Provide the (x, y) coordinate of the cell's center where the given text is located.  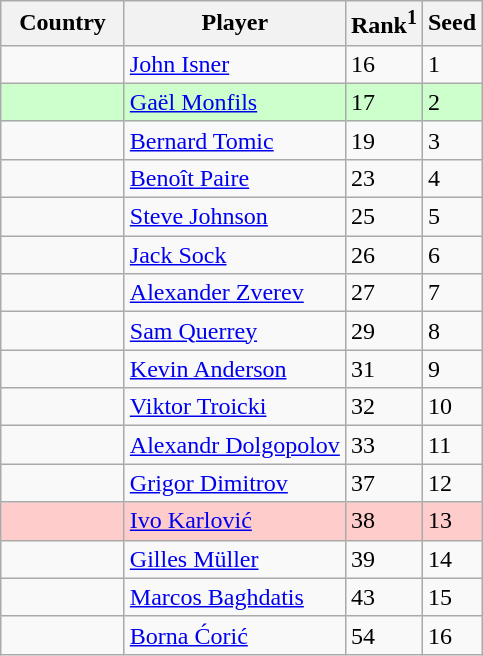
5 (452, 217)
4 (452, 178)
Gaël Monfils (234, 102)
Country (63, 24)
Borna Ćorić (234, 635)
2 (452, 102)
32 (384, 407)
Viktor Troicki (234, 407)
15 (452, 597)
33 (384, 445)
39 (384, 559)
Steve Johnson (234, 217)
3 (452, 140)
Sam Querrey (234, 331)
37 (384, 483)
Bernard Tomic (234, 140)
Kevin Anderson (234, 369)
9 (452, 369)
John Isner (234, 64)
26 (384, 255)
43 (384, 597)
13 (452, 521)
Gilles Müller (234, 559)
10 (452, 407)
14 (452, 559)
Alexander Zverev (234, 293)
29 (384, 331)
31 (384, 369)
Grigor Dimitrov (234, 483)
38 (384, 521)
Marcos Baghdatis (234, 597)
Player (234, 24)
Ivo Karlović (234, 521)
1 (452, 64)
19 (384, 140)
25 (384, 217)
27 (384, 293)
8 (452, 331)
12 (452, 483)
6 (452, 255)
Benoît Paire (234, 178)
11 (452, 445)
Alexandr Dolgopolov (234, 445)
Rank1 (384, 24)
7 (452, 293)
Seed (452, 24)
54 (384, 635)
17 (384, 102)
Jack Sock (234, 255)
23 (384, 178)
